Identify which cell holds the provided text, then report its (X, Y) central coordinate. 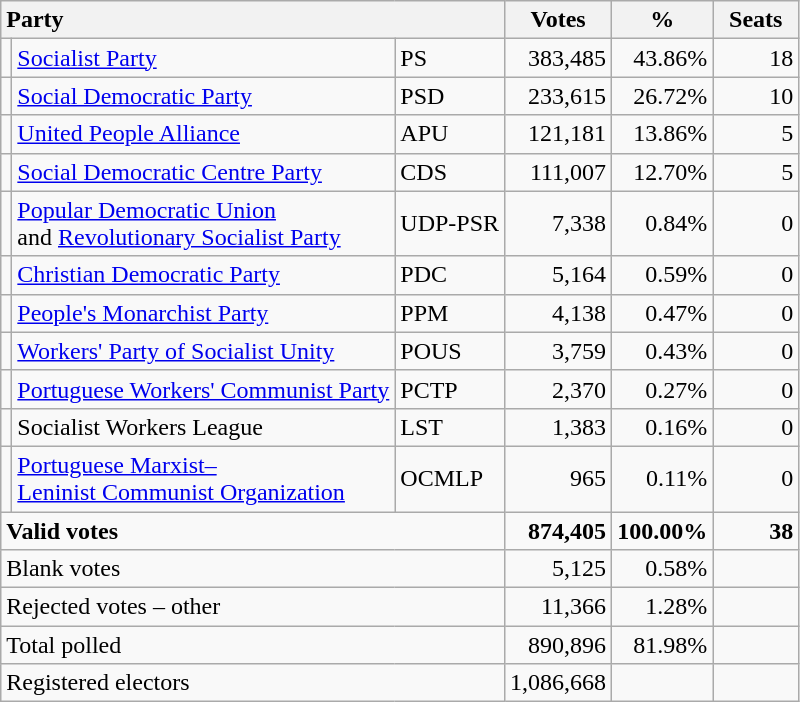
1,383 (558, 427)
0.27% (662, 389)
38 (756, 531)
0.58% (662, 569)
Valid votes (253, 531)
CDS (450, 172)
Social Democratic Party (204, 96)
0.11% (662, 478)
0.84% (662, 224)
12.70% (662, 172)
1.28% (662, 607)
10 (756, 96)
Total polled (253, 645)
People's Monarchist Party (204, 313)
233,615 (558, 96)
PPM (450, 313)
United People Alliance (204, 134)
Blank votes (253, 569)
Portuguese Marxist–Leninist Communist Organization (204, 478)
7,338 (558, 224)
Socialist Party (204, 58)
Seats (756, 20)
874,405 (558, 531)
4,138 (558, 313)
Social Democratic Centre Party (204, 172)
PDC (450, 275)
APU (450, 134)
Christian Democratic Party (204, 275)
PS (450, 58)
0.59% (662, 275)
11,366 (558, 607)
26.72% (662, 96)
Votes (558, 20)
0.47% (662, 313)
111,007 (558, 172)
Portuguese Workers' Communist Party (204, 389)
PSD (450, 96)
5,125 (558, 569)
OCMLP (450, 478)
890,896 (558, 645)
PCTP (450, 389)
100.00% (662, 531)
Party (253, 20)
5,164 (558, 275)
Socialist Workers League (204, 427)
43.86% (662, 58)
0.16% (662, 427)
965 (558, 478)
3,759 (558, 351)
121,181 (558, 134)
POUS (450, 351)
LST (450, 427)
0.43% (662, 351)
1,086,668 (558, 683)
81.98% (662, 645)
Registered electors (253, 683)
2,370 (558, 389)
18 (756, 58)
Rejected votes – other (253, 607)
13.86% (662, 134)
% (662, 20)
UDP-PSR (450, 224)
383,485 (558, 58)
Popular Democratic Unionand Revolutionary Socialist Party (204, 224)
Workers' Party of Socialist Unity (204, 351)
